Return (x, y) of the center of cell containing provided text 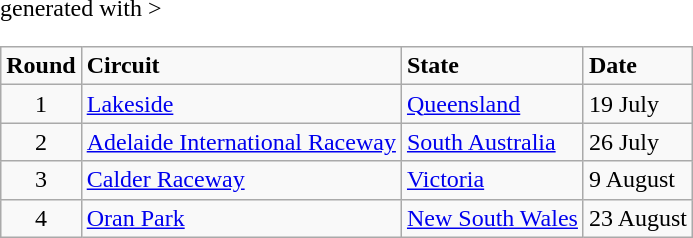
23 August (638, 218)
Lakeside (241, 104)
19 July (638, 104)
26 July (638, 142)
South Australia (492, 142)
2 (41, 142)
1 (41, 104)
Oran Park (241, 218)
9 August (638, 180)
Queensland (492, 104)
3 (41, 180)
State (492, 66)
Adelaide International Raceway (241, 142)
Date (638, 66)
Round (41, 66)
Victoria (492, 180)
Calder Raceway (241, 180)
Circuit (241, 66)
4 (41, 218)
New South Wales (492, 218)
